For the text-containing cell, return its midpoint in (X, Y) coordinate format. 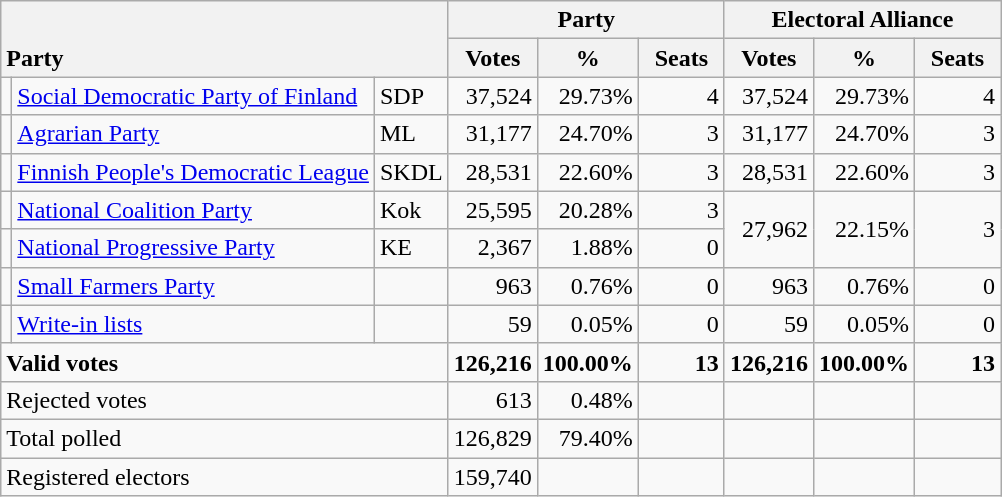
Agrarian Party (194, 134)
KE (411, 248)
613 (492, 400)
Finnish People's Democratic League (194, 172)
Total polled (224, 438)
20.28% (588, 210)
National Coalition Party (194, 210)
Valid votes (224, 362)
2,367 (492, 248)
Kok (411, 210)
25,595 (492, 210)
ML (411, 134)
79.40% (588, 438)
Social Democratic Party of Finland (194, 96)
Registered electors (224, 477)
National Progressive Party (194, 248)
0.48% (588, 400)
Small Farmers Party (194, 286)
159,740 (492, 477)
22.15% (864, 229)
126,829 (492, 438)
SDP (411, 96)
Rejected votes (224, 400)
Write-in lists (194, 324)
27,962 (768, 229)
SKDL (411, 172)
Electoral Alliance (862, 20)
1.88% (588, 248)
